Pinpoint the cell where the given text exists, returning its [x, y] midpoint coordinate. 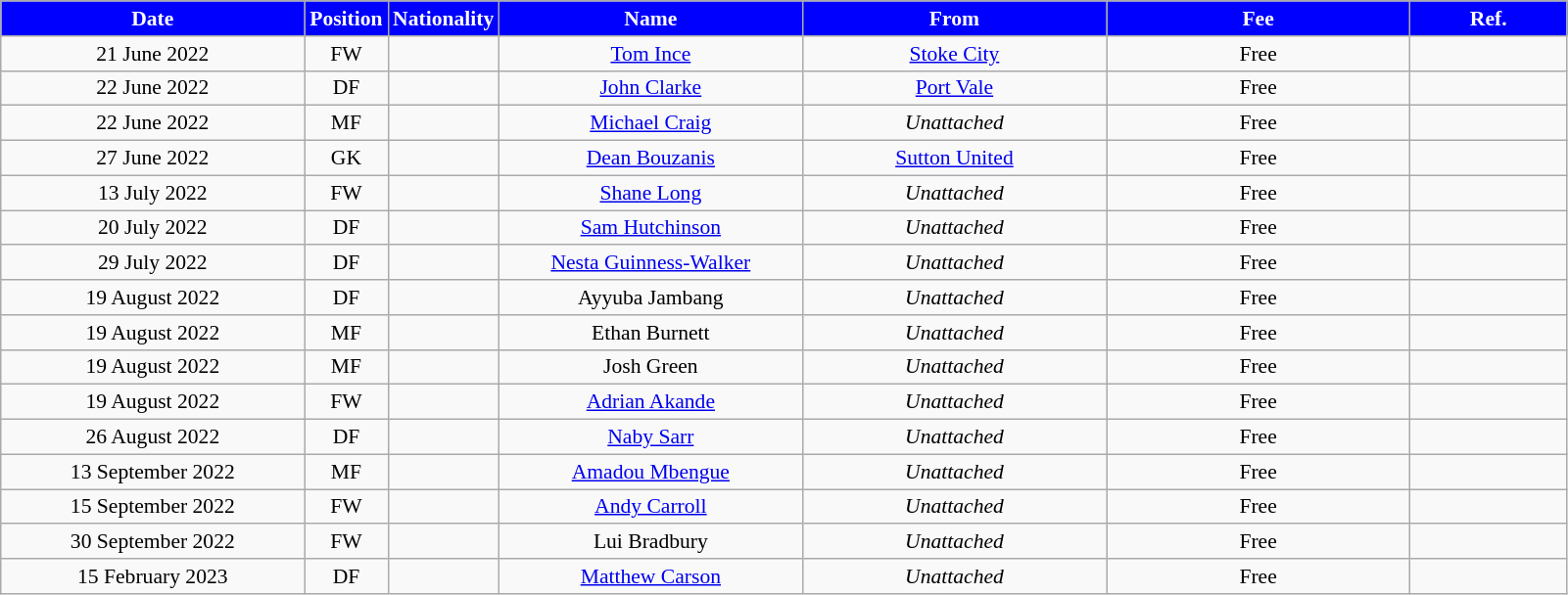
Sutton United [954, 159]
27 June 2022 [153, 159]
John Clarke [650, 88]
Matthew Carson [650, 576]
Sam Hutchinson [650, 228]
Nationality [443, 19]
Lui Bradbury [650, 542]
13 September 2022 [153, 472]
20 July 2022 [153, 228]
30 September 2022 [153, 542]
Nesta Guinness-Walker [650, 263]
From [954, 19]
Position [347, 19]
Stoke City [954, 54]
Michael Craig [650, 123]
Dean Bouzanis [650, 159]
Shane Long [650, 193]
Date [153, 19]
Ayyuba Jambang [650, 297]
Naby Sarr [650, 437]
Ethan Burnett [650, 333]
21 June 2022 [153, 54]
Port Vale [954, 88]
29 July 2022 [153, 263]
15 February 2023 [153, 576]
GK [347, 159]
Name [650, 19]
Ref. [1489, 19]
Andy Carroll [650, 507]
Josh Green [650, 367]
Fee [1259, 19]
15 September 2022 [153, 507]
26 August 2022 [153, 437]
13 July 2022 [153, 193]
Tom Ince [650, 54]
Adrian Akande [650, 402]
Amadou Mbengue [650, 472]
